Identify which cell holds the provided text, then report its [X, Y] central coordinate. 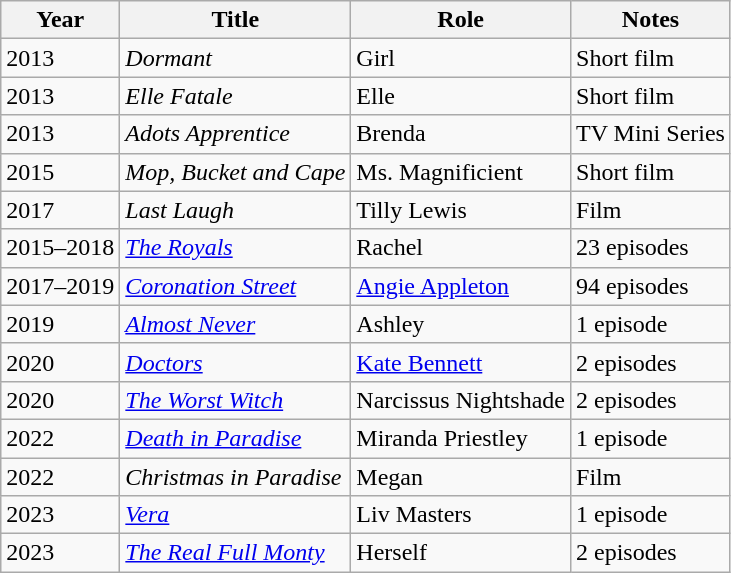
Elle Fatale [236, 96]
Narcissus Nightshade [461, 400]
Angie Appleton [461, 286]
Doctors [236, 362]
Vera [236, 515]
Year [60, 20]
Megan [461, 477]
Elle [461, 96]
Ashley [461, 324]
Kate Bennett [461, 362]
23 episodes [651, 248]
Dormant [236, 58]
Tilly Lewis [461, 210]
Title [236, 20]
Brenda [461, 134]
Liv Masters [461, 515]
2017 [60, 210]
2015 [60, 172]
Coronation Street [236, 286]
Last Laugh [236, 210]
The Royals [236, 248]
Notes [651, 20]
Ms. Magnificient [461, 172]
Rachel [461, 248]
94 episodes [651, 286]
2017–2019 [60, 286]
2015–2018 [60, 248]
The Worst Witch [236, 400]
TV Mini Series [651, 134]
Mop, Bucket and Cape [236, 172]
The Real Full Monty [236, 553]
Herself [461, 553]
Death in Paradise [236, 438]
Role [461, 20]
2019 [60, 324]
Christmas in Paradise [236, 477]
Adots Apprentice [236, 134]
Almost Never [236, 324]
Miranda Priestley [461, 438]
Girl [461, 58]
